Scan for the cell matching the given text and deliver its [X, Y] coordinate at center. 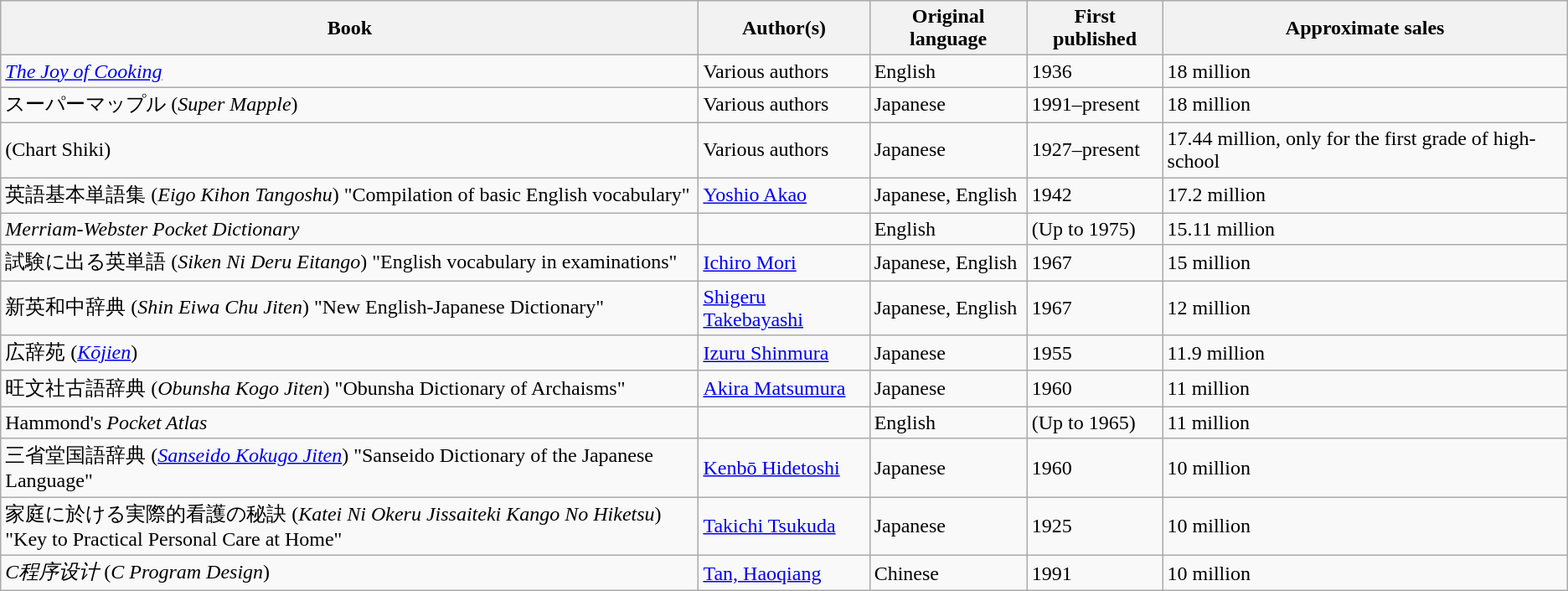
Izuru Shinmura [784, 354]
Original language [948, 29]
Takichi Tsukuda [784, 526]
17.2 million [1365, 196]
17.44 million, only for the first grade of high-school [1365, 149]
(Up to 1975) [1095, 229]
1955 [1095, 354]
三省堂国語辞典 (Sanseido Kokugo Jiten) "Sanseido Dictionary of the Japanese Language" [350, 468]
C程序设计 (C Program Design) [350, 573]
新英和中辞典 (Shin Eiwa Chu Jiten) "New English-Japanese Dictionary" [350, 308]
家庭に於ける実際的看護の秘訣 (Katei Ni Okeru Jissaiteki Kango No Hiketsu)"Key to Practical Personal Care at Home" [350, 526]
広辞苑 (Kōjien) [350, 354]
Ichiro Mori [784, 263]
15 million [1365, 263]
旺文社古語辞典 (Obunsha Kogo Jiten) "Obunsha Dictionary of Archaisms" [350, 389]
Merriam-Webster Pocket Dictionary [350, 229]
Kenbō Hidetoshi [784, 468]
Akira Matsumura [784, 389]
試験に出る英単語 (Siken Ni Deru Eitango) "English vocabulary in examinations" [350, 263]
The Joy of Cooking [350, 71]
1942 [1095, 196]
1927–present [1095, 149]
1925 [1095, 526]
First published [1095, 29]
Author(s) [784, 29]
1991 [1095, 573]
Yoshio Akao [784, 196]
Chinese [948, 573]
15.11 million [1365, 229]
Book [350, 29]
Hammond's Pocket Atlas [350, 423]
1991–present [1095, 106]
(Chart Shiki) [350, 149]
Approximate sales [1365, 29]
12 million [1365, 308]
Shigeru Takebayashi [784, 308]
(Up to 1965) [1095, 423]
1936 [1095, 71]
11.9 million [1365, 354]
Tan, Haoqiang [784, 573]
スーパーマップル (Super Mapple) [350, 106]
英語基本単語集 (Eigo Kihon Tangoshu) "Compilation of basic English vocabulary" [350, 196]
